Detect which cell encompasses the target text, then output its [X, Y] center coordinate. 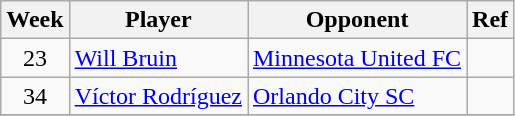
Minnesota United FC [358, 58]
23 [35, 58]
Ref [490, 20]
34 [35, 96]
Player [158, 20]
Víctor Rodríguez [158, 96]
Opponent [358, 20]
Orlando City SC [358, 96]
Week [35, 20]
Will Bruin [158, 58]
